Provide the [X, Y] coordinate of the cell's center where the given text is located.  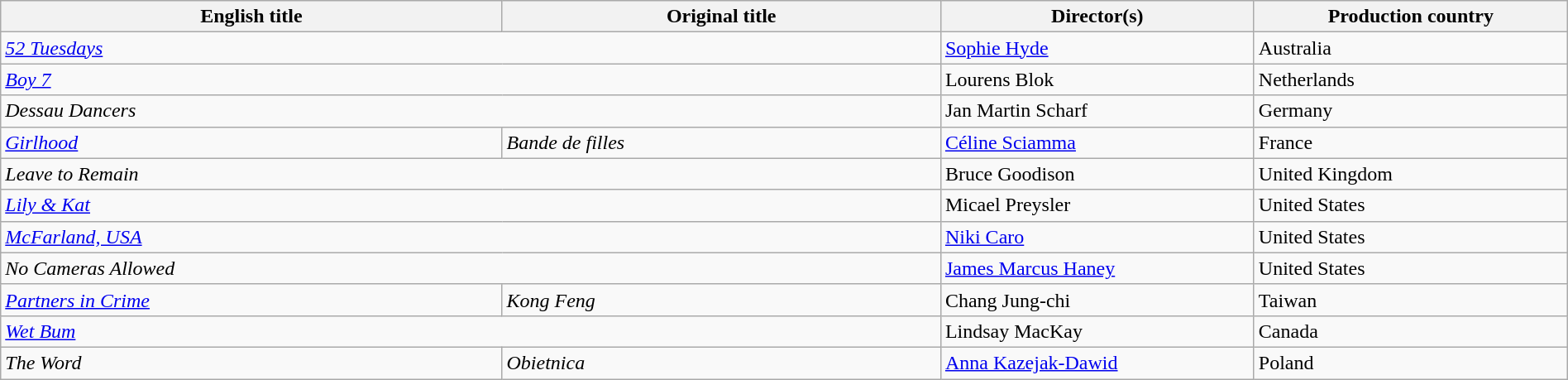
Director(s) [1097, 17]
Bande de filles [721, 142]
Partners in Crime [251, 300]
Lily & Kat [471, 205]
Canada [1411, 331]
Boy 7 [471, 79]
France [1411, 142]
Taiwan [1411, 300]
Leave to Remain [471, 174]
Australia [1411, 48]
United Kingdom [1411, 174]
Chang Jung-chi [1097, 300]
Jan Martin Scharf [1097, 111]
Dessau Dancers [471, 111]
Girlhood [251, 142]
Niki Caro [1097, 237]
Obietnica [721, 363]
Bruce Goodison [1097, 174]
Production country [1411, 17]
Poland [1411, 363]
Original title [721, 17]
The Word [251, 363]
Germany [1411, 111]
McFarland, USA [471, 237]
Micael Preysler [1097, 205]
Lindsay MacKay [1097, 331]
Kong Feng [721, 300]
Netherlands [1411, 79]
Sophie Hyde [1097, 48]
Céline Sciamma [1097, 142]
No Cameras Allowed [471, 268]
Wet Bum [471, 331]
Anna Kazejak-Dawid [1097, 363]
Lourens Blok [1097, 79]
James Marcus Haney [1097, 268]
52 Tuesdays [471, 48]
English title [251, 17]
